Extract the [X, Y] coordinate from the center of the cell holding the provided text.  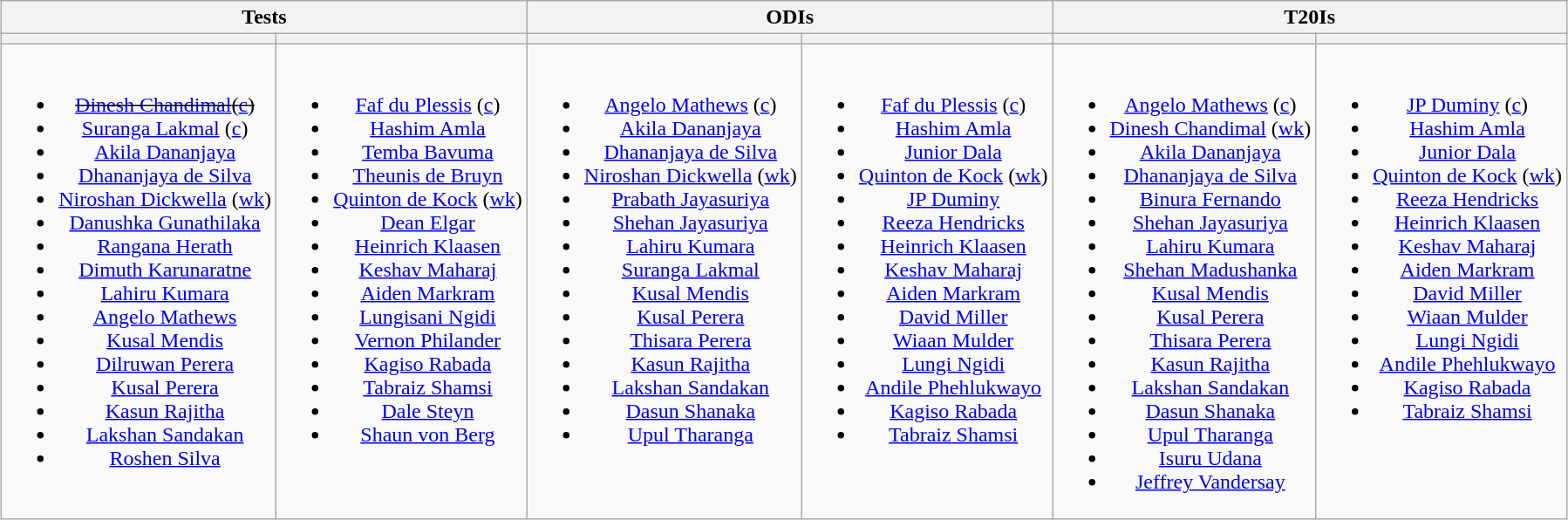
T20Is [1310, 17]
Tests [265, 17]
ODIs [790, 17]
